Capture the cell that displays the provided text and extract its [X, Y] central coordinate. 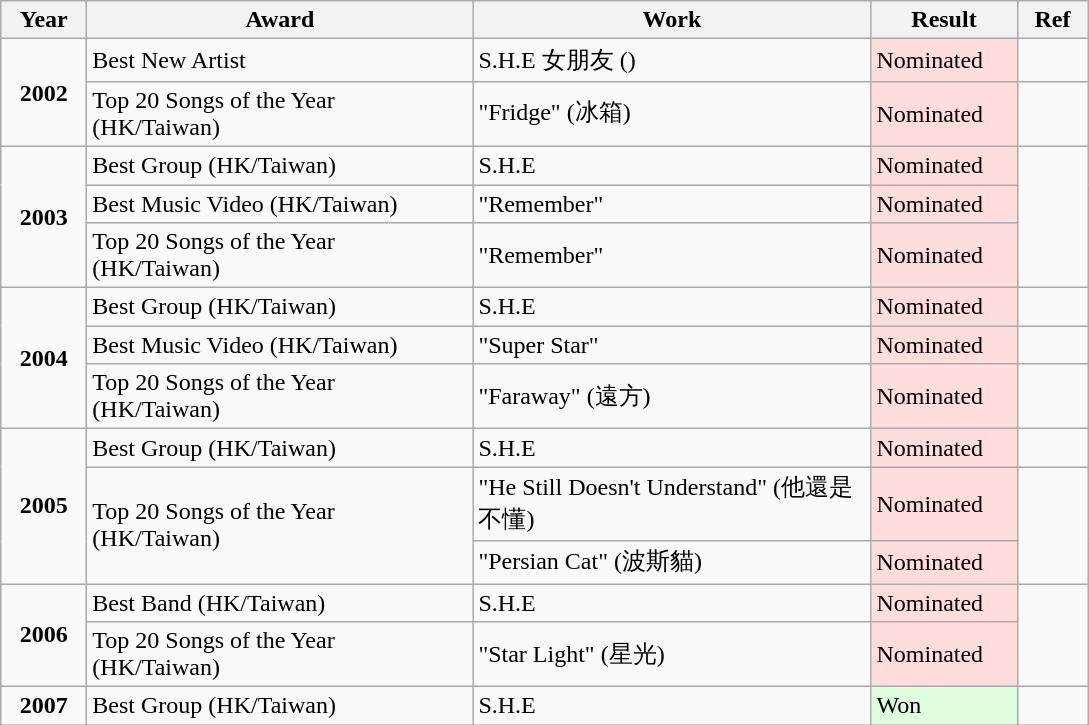
Ref [1052, 20]
"Super Star" [672, 345]
2004 [44, 358]
"Fridge" (冰箱) [672, 114]
2007 [44, 706]
2006 [44, 636]
Work [672, 20]
2005 [44, 506]
2003 [44, 216]
"Star Light" (星光) [672, 654]
"Persian Cat" (波斯貓) [672, 562]
Best Band (HK/Taiwan) [280, 603]
Year [44, 20]
Award [280, 20]
S.H.E 女朋友 () [672, 60]
"He Still Doesn't Understand" (他還是不懂) [672, 504]
Best New Artist [280, 60]
"Faraway" (遠方) [672, 396]
2002 [44, 93]
Won [944, 706]
Result [944, 20]
